Locate the cell with the specified text and output its [X, Y] center coordinate. 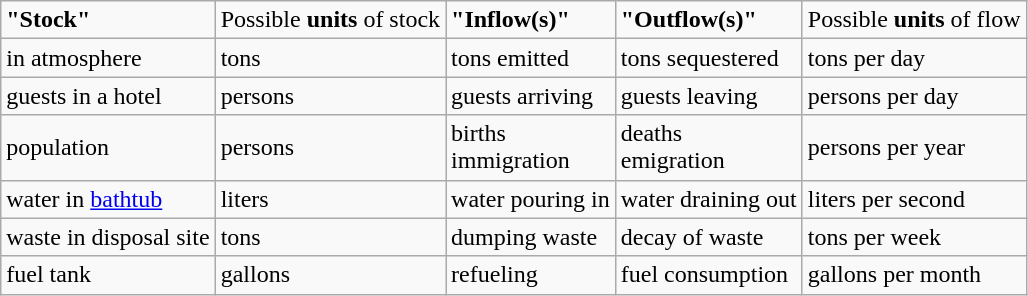
decay of waste [708, 237]
Possible units of flow [914, 20]
birthsimmigration [531, 148]
guests leaving [708, 96]
tons per day [914, 58]
"Stock" [108, 20]
gallons [330, 275]
persons per day [914, 96]
tons emitted [531, 58]
fuel consumption [708, 275]
water in bathtub [108, 199]
liters per second [914, 199]
deathsemigration [708, 148]
refueling [531, 275]
liters [330, 199]
tons sequestered [708, 58]
"Inflow(s)" [531, 20]
tons per week [914, 237]
in atmosphere [108, 58]
guests arriving [531, 96]
population [108, 148]
Possible units of stock [330, 20]
water pouring in [531, 199]
"Outflow(s)" [708, 20]
gallons per month [914, 275]
dumping waste [531, 237]
water draining out [708, 199]
persons per year [914, 148]
fuel tank [108, 275]
guests in a hotel [108, 96]
waste in disposal site [108, 237]
